For the text-containing cell, return its midpoint in (x, y) coordinate format. 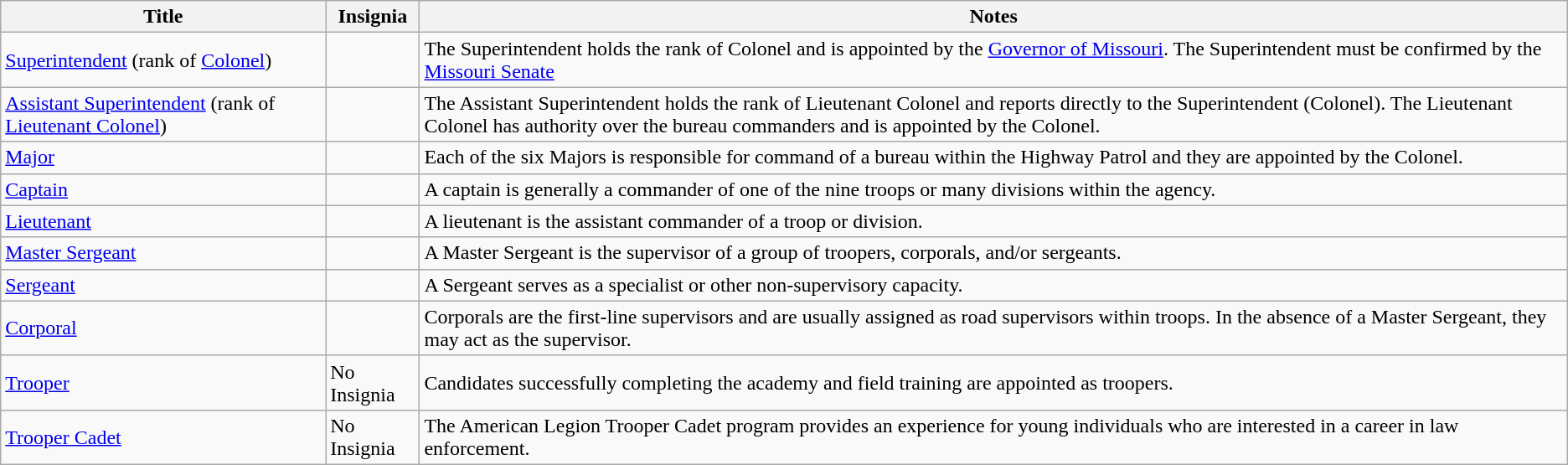
A lieutenant is the assistant commander of a troop or division. (993, 221)
Assistant Superintendent (rank of Lieutenant Colonel) (163, 114)
Each of the six Majors is responsible for command of a bureau within the Highway Patrol and they are appointed by the Colonel. (993, 158)
Sergeant (163, 285)
Notes (993, 17)
Trooper (163, 382)
Corporal (163, 328)
The American Legion Trooper Cadet program provides an experience for young individuals who are interested in a career in law enforcement. (993, 437)
Superintendent (rank of Colonel) (163, 60)
Major (163, 158)
Lieutenant (163, 221)
Candidates successfully completing the academy and field training are appointed as troopers. (993, 382)
Title (163, 17)
A captain is generally a commander of one of the nine troops or many divisions within the agency. (993, 189)
A Sergeant serves as a specialist or other non-supervisory capacity. (993, 285)
A Master Sergeant is the supervisor of a group of troopers, corporals, and/or sergeants. (993, 253)
Captain (163, 189)
Trooper Cadet (163, 437)
Insignia (373, 17)
Master Sergeant (163, 253)
